Detect which cell encompasses the target text, then output its [x, y] center coordinate. 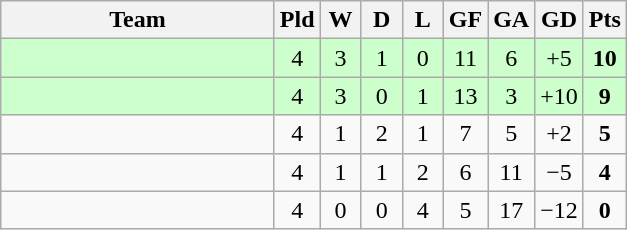
+10 [560, 96]
GF [465, 20]
Team [138, 20]
GA [512, 20]
13 [465, 96]
W [340, 20]
D [382, 20]
L [422, 20]
7 [465, 134]
GD [560, 20]
−12 [560, 210]
−5 [560, 172]
17 [512, 210]
+5 [560, 58]
10 [604, 58]
Pts [604, 20]
+2 [560, 134]
Pld [297, 20]
9 [604, 96]
